Find where the given text appears and provide that cell's center as [x, y] coordinate. 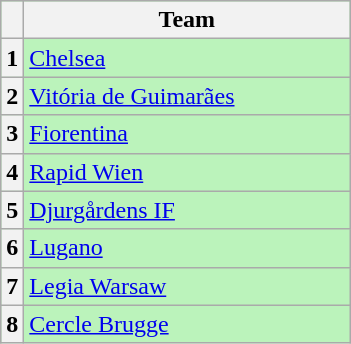
1 [12, 58]
Cercle Brugge [187, 324]
Rapid Wien [187, 172]
Team [187, 20]
Djurgårdens IF [187, 210]
7 [12, 286]
Vitória de Guimarães [187, 96]
Chelsea [187, 58]
8 [12, 324]
4 [12, 172]
3 [12, 134]
Legia Warsaw [187, 286]
Lugano [187, 248]
5 [12, 210]
6 [12, 248]
2 [12, 96]
Fiorentina [187, 134]
